Determine the (X, Y) coordinate at the center of the cell enclosing the given text.  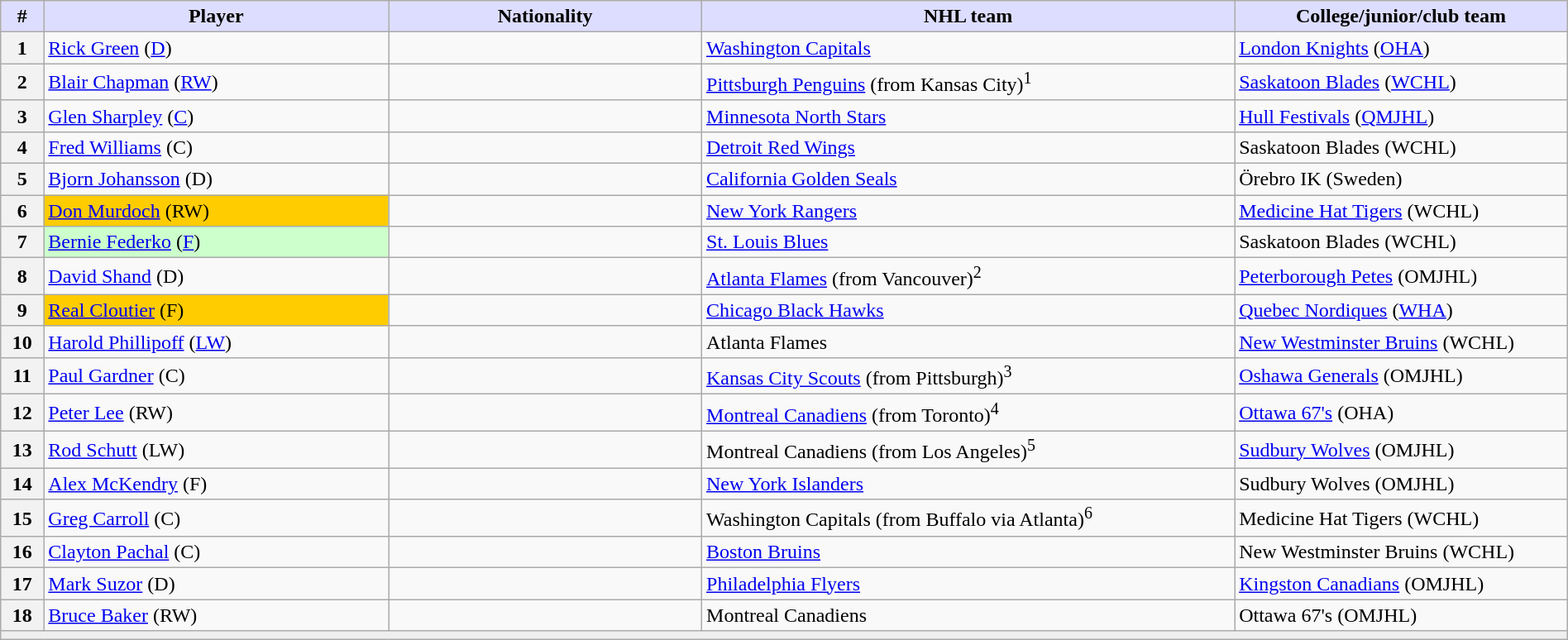
Pittsburgh Penguins (from Kansas City)1 (968, 83)
Montreal Canadiens (968, 615)
Montreal Canadiens (from Toronto)4 (968, 413)
Alex McKendry (F) (217, 484)
NHL team (968, 17)
Rod Schutt (LW) (217, 450)
Chicago Black Hawks (968, 310)
Bjorn Johansson (D) (217, 179)
Atlanta Flames (968, 341)
11 (22, 375)
Detroit Red Wings (968, 147)
2 (22, 83)
8 (22, 276)
Kansas City Scouts (from Pittsburgh)3 (968, 375)
Philadelphia Flyers (968, 584)
New York Islanders (968, 484)
Fred Williams (C) (217, 147)
Peterborough Petes (OMJHL) (1401, 276)
15 (22, 518)
Don Murdoch (RW) (217, 211)
Greg Carroll (C) (217, 518)
Peter Lee (RW) (217, 413)
New York Rangers (968, 211)
18 (22, 615)
6 (22, 211)
Quebec Nordiques (WHA) (1401, 310)
Bruce Baker (RW) (217, 615)
Paul Gardner (C) (217, 375)
Ottawa 67's (OMJHL) (1401, 615)
Oshawa Generals (OMJHL) (1401, 375)
4 (22, 147)
London Knights (OHA) (1401, 48)
Rick Green (D) (217, 48)
Nationality (546, 17)
Montreal Canadiens (from Los Angeles)5 (968, 450)
Mark Suzor (D) (217, 584)
Bernie Federko (F) (217, 242)
Blair Chapman (RW) (217, 83)
Ottawa 67's (OHA) (1401, 413)
California Golden Seals (968, 179)
College/junior/club team (1401, 17)
Hull Festivals (QMJHL) (1401, 116)
14 (22, 484)
Glen Sharpley (C) (217, 116)
St. Louis Blues (968, 242)
Real Cloutier (F) (217, 310)
Clayton Pachal (C) (217, 552)
David Shand (D) (217, 276)
Minnesota North Stars (968, 116)
# (22, 17)
Atlanta Flames (from Vancouver)2 (968, 276)
1 (22, 48)
Örebro IK (Sweden) (1401, 179)
7 (22, 242)
Player (217, 17)
12 (22, 413)
17 (22, 584)
Harold Phillipoff (LW) (217, 341)
5 (22, 179)
10 (22, 341)
Kingston Canadians (OMJHL) (1401, 584)
16 (22, 552)
13 (22, 450)
3 (22, 116)
9 (22, 310)
Boston Bruins (968, 552)
Washington Capitals (from Buffalo via Atlanta)6 (968, 518)
Washington Capitals (968, 48)
